Locate the cell with the specified text and output its (x, y) center coordinate. 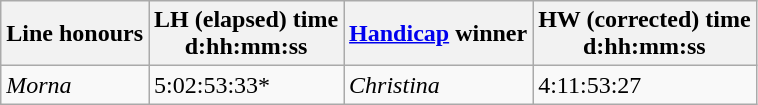
5:02:53:33* (246, 85)
Line honours (75, 34)
Handicap winner (438, 34)
Christina (438, 85)
Morna (75, 85)
4:11:53:27 (644, 85)
LH (elapsed) time d:hh:mm:ss (246, 34)
HW (corrected) time d:hh:mm:ss (644, 34)
